Provide the (X, Y) coordinate of the cell's center where the given text is located.  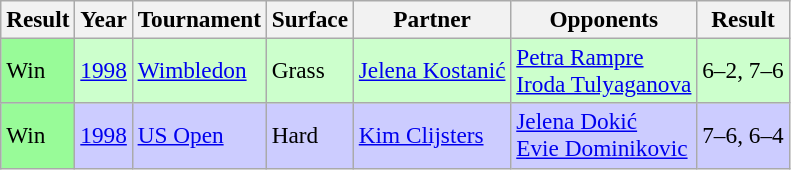
6–2, 7–6 (743, 70)
Jelena Dokić Evie Dominikovic (604, 136)
Wimbledon (199, 70)
US Open (199, 136)
Partner (432, 19)
Petra Rampre Iroda Tulyaganova (604, 70)
Surface (310, 19)
Grass (310, 70)
Hard (310, 136)
Jelena Kostanić (432, 70)
Opponents (604, 19)
Year (104, 19)
Tournament (199, 19)
Kim Clijsters (432, 136)
7–6, 6–4 (743, 136)
